Pinpoint the cell where the given text exists, returning its [x, y] midpoint coordinate. 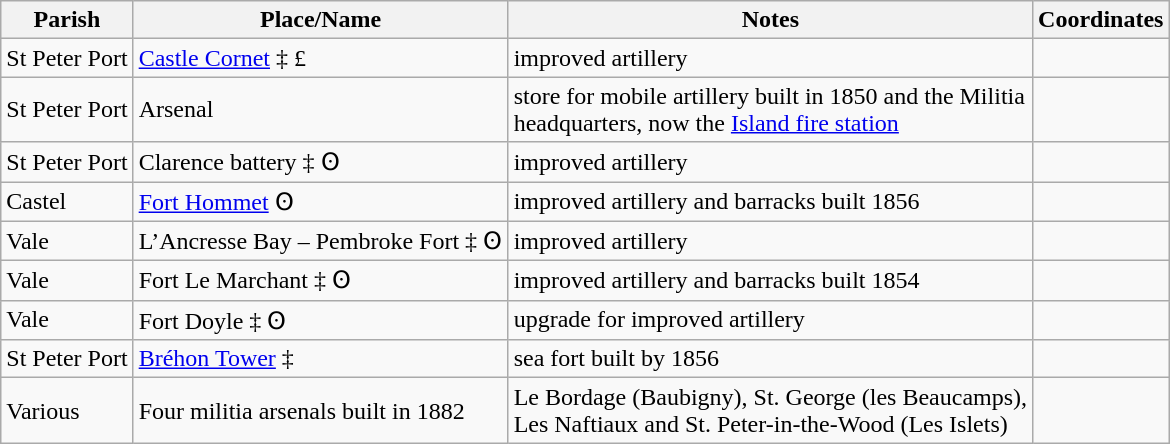
Arsenal [320, 110]
Bréhon Tower ‡ [320, 359]
Coordinates [1101, 20]
Parish [67, 20]
store for mobile artillery built in 1850 and the Militia headquarters, now the Island fire station [770, 110]
Castel [67, 202]
Fort Doyle ‡ ʘ [320, 320]
Fort Hommet ʘ [320, 202]
improved artillery and barracks built 1854 [770, 281]
Place/Name [320, 20]
Castle Cornet ‡ £ [320, 58]
upgrade for improved artillery [770, 320]
Various [67, 410]
Notes [770, 20]
improved artillery and barracks built 1856 [770, 202]
Clarence battery ‡ ʘ [320, 162]
L’Ancresse Bay – Pembroke Fort ‡ ʘ [320, 241]
Four militia arsenals built in 1882 [320, 410]
Le Bordage (Baubigny), St. George (les Beaucamps), Les Naftiaux and St. Peter-in-the-Wood (Les Islets) [770, 410]
Fort Le Marchant ‡ ʘ [320, 281]
sea fort built by 1856 [770, 359]
